Output the (x, y) coordinate of the center of the cell containing the given text.  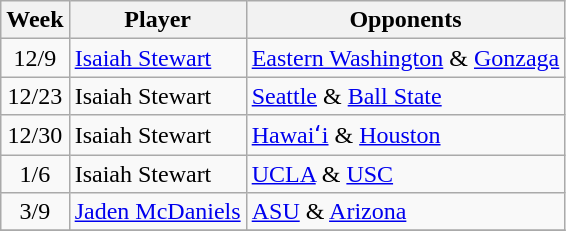
1/6 (35, 173)
Week (35, 20)
12/30 (35, 135)
Hawaiʻi & Houston (406, 135)
Opponents (406, 20)
ASU & Arizona (406, 212)
Player (158, 20)
Seattle & Ball State (406, 96)
12/9 (35, 58)
UCLA & USC (406, 173)
3/9 (35, 212)
Jaden McDaniels (158, 212)
Eastern Washington & Gonzaga (406, 58)
12/23 (35, 96)
